Find where the given text appears and provide that cell's center as (x, y) coordinate. 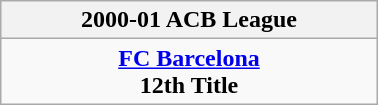
2000-01 ACB League (189, 20)
FC Barcelona12th Title (189, 72)
